Find where the given text appears and provide that cell's center as (x, y) coordinate. 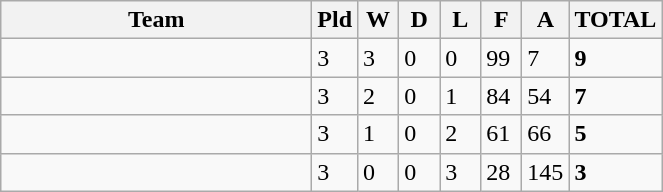
Team (156, 20)
L (460, 20)
Pld (335, 20)
84 (502, 96)
D (420, 20)
TOTAL (616, 20)
A (546, 20)
28 (502, 172)
66 (546, 134)
F (502, 20)
61 (502, 134)
99 (502, 58)
W (378, 20)
54 (546, 96)
145 (546, 172)
9 (616, 58)
5 (616, 134)
